Capture the cell that displays the provided text and extract its [x, y] central coordinate. 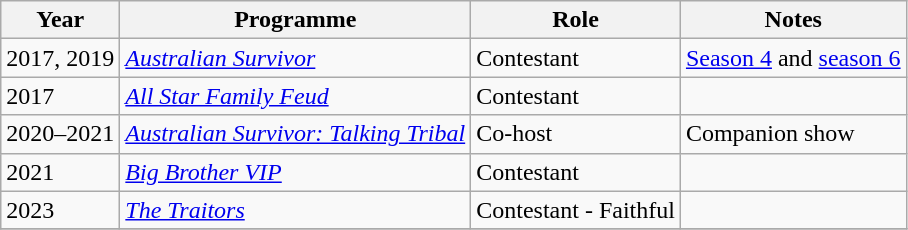
Big Brother VIP [296, 172]
The Traitors [296, 210]
Programme [296, 20]
Notes [793, 20]
Australian Survivor [296, 58]
2020–2021 [60, 134]
Co-host [576, 134]
Companion show [793, 134]
Contestant - Faithful [576, 210]
Season 4 and season 6 [793, 58]
2021 [60, 172]
Year [60, 20]
Australian Survivor: Talking Tribal [296, 134]
All Star Family Feud [296, 96]
Role [576, 20]
2023 [60, 210]
2017 [60, 96]
2017, 2019 [60, 58]
